Scan for the cell matching the given text and deliver its [X, Y] coordinate at center. 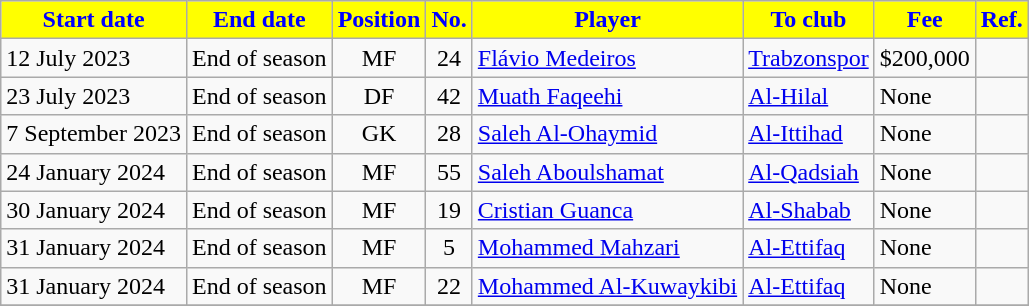
7 September 2023 [94, 134]
55 [449, 172]
Mohammed Al-Kuwaykibi [607, 286]
Fee [924, 20]
Start date [94, 20]
Al-Ittihad [809, 134]
Mohammed Mahzari [607, 248]
Al-Shabab [809, 210]
23 July 2023 [94, 96]
Trabzonspor [809, 58]
Saleh Aboulshamat [607, 172]
Position [379, 20]
19 [449, 210]
No. [449, 20]
DF [379, 96]
22 [449, 286]
42 [449, 96]
Al-Hilal [809, 96]
24 [449, 58]
Ref. [1002, 20]
Cristian Guanca [607, 210]
Flávio Medeiros [607, 58]
To club [809, 20]
Muath Faqeehi [607, 96]
30 January 2024 [94, 210]
Player [607, 20]
End date [259, 20]
24 January 2024 [94, 172]
GK [379, 134]
12 July 2023 [94, 58]
Al-Qadsiah [809, 172]
Saleh Al-Ohaymid [607, 134]
$200,000 [924, 58]
5 [449, 248]
28 [449, 134]
